Return [X, Y] of the center of cell containing provided text 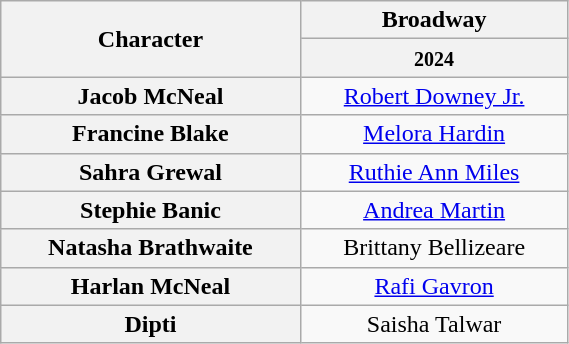
Character [150, 39]
Francine Blake [150, 134]
Harlan McNeal [150, 286]
Rafi Gavron [434, 286]
Dipti [150, 324]
Stephie Banic [150, 210]
Robert Downey Jr. [434, 96]
Brittany Bellizeare [434, 248]
Broadway [434, 20]
Sahra Grewal [150, 172]
Ruthie Ann Miles [434, 172]
2024 [434, 58]
Saisha Talwar [434, 324]
Natasha Brathwaite [150, 248]
Andrea Martin [434, 210]
Jacob McNeal [150, 96]
Melora Hardin [434, 134]
